Determine the (X, Y) coordinate at the center of the cell enclosing the given text.  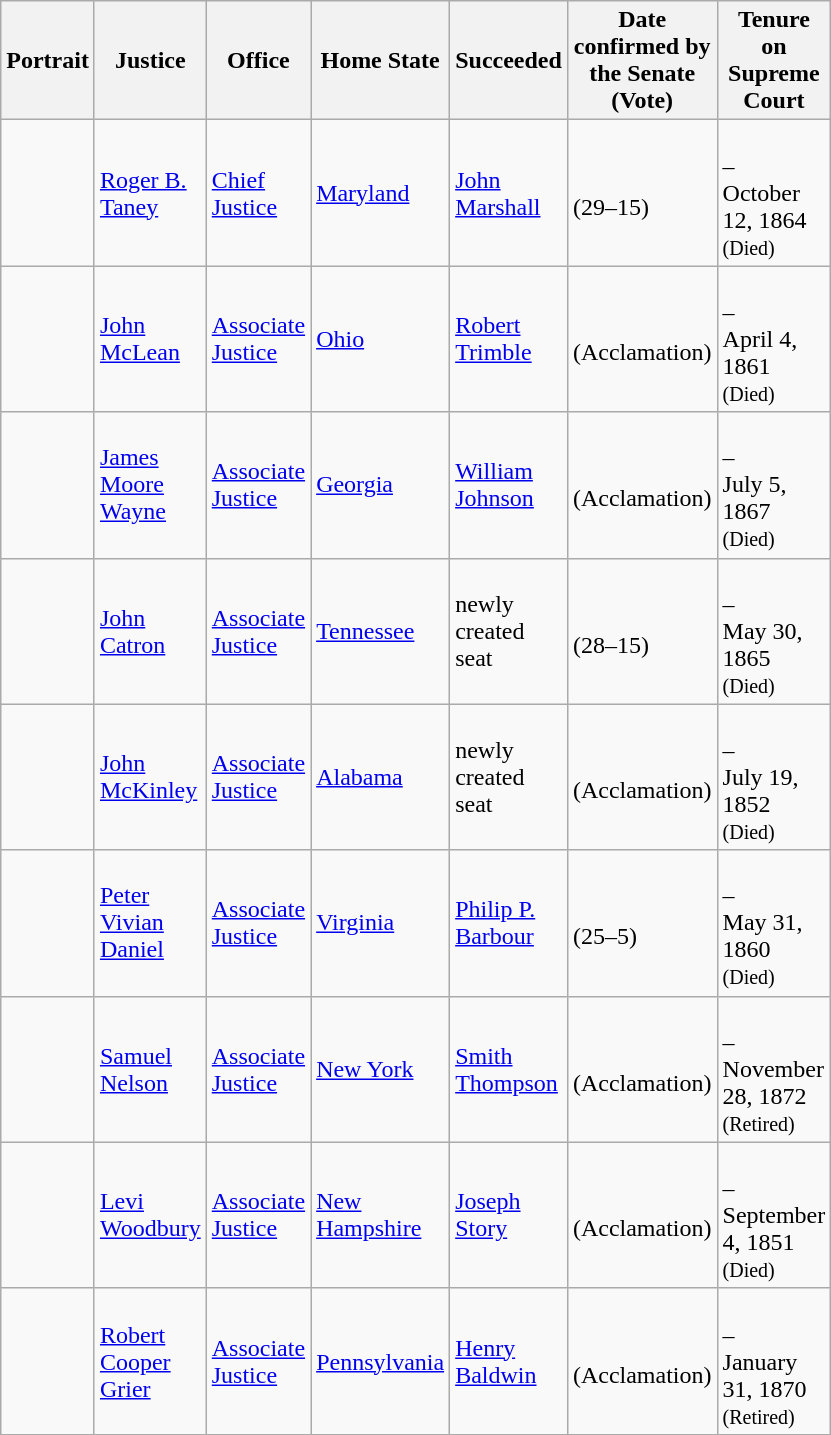
New Hampshire (380, 1215)
–July 5, 1867(Died) (774, 485)
Levi Woodbury (150, 1215)
John Catron (150, 631)
(25–5) (642, 923)
–May 31, 1860(Died) (774, 923)
Justice (150, 60)
John McLean (150, 339)
James Moore Wayne (150, 485)
(28–15) (642, 631)
John McKinley (150, 777)
Georgia (380, 485)
John Marshall (509, 193)
Home State (380, 60)
Peter Vivian Daniel (150, 923)
Alabama (380, 777)
–September 4, 1851(Died) (774, 1215)
Joseph Story (509, 1215)
–April 4, 1861(Died) (774, 339)
Ohio (380, 339)
–July 19, 1852(Died) (774, 777)
–November 28, 1872(Retired) (774, 1069)
Office (258, 60)
William Johnson (509, 485)
–October 12, 1864(Died) (774, 193)
(29–15) (642, 193)
Robert Cooper Grier (150, 1361)
New York (380, 1069)
Roger B. Taney (150, 193)
–January 31, 1870(Retired) (774, 1361)
Robert Trimble (509, 339)
Henry Baldwin (509, 1361)
Pennsylvania (380, 1361)
–May 30, 1865(Died) (774, 631)
Maryland (380, 193)
Virginia (380, 923)
Tenure on Supreme Court (774, 60)
Tennessee (380, 631)
Succeeded (509, 60)
Chief Justice (258, 193)
Portrait (48, 60)
Date confirmed by the Senate(Vote) (642, 60)
Smith Thompson (509, 1069)
Philip P. Barbour (509, 923)
Samuel Nelson (150, 1069)
